Search for the cell housing the specified text and yield its [x, y] center coordinate. 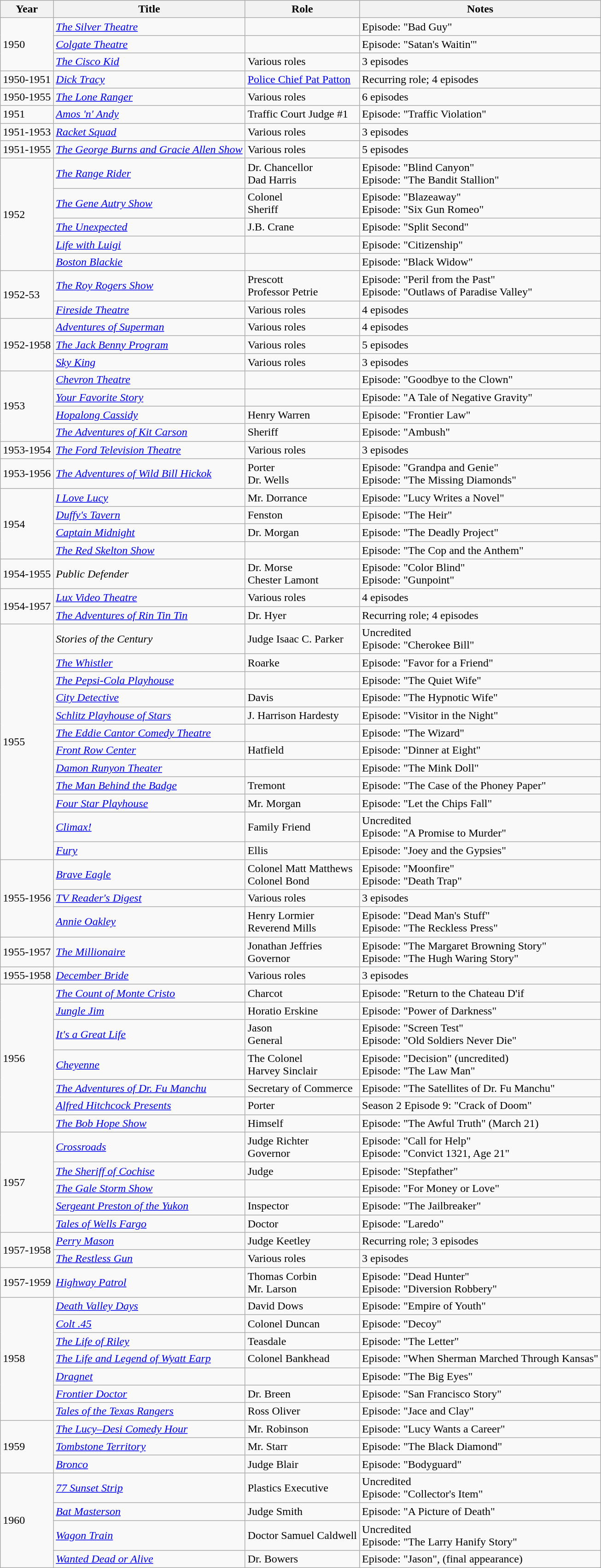
Jonathan JeffriesGovernor [302, 952]
Episode: "The Black Diamond" [480, 1446]
UncreditedEpisode: "A Promise to Murder" [480, 827]
The Silver Theatre [149, 27]
The Jack Benny Program [149, 345]
Wagon Train [149, 1535]
Mr. Morgan [302, 803]
The Adventures of Kit Carson [149, 432]
Hopalong Cassidy [149, 415]
Episode: "Stepfather" [480, 1171]
Episode: "A Picture of Death" [480, 1511]
PorterDr. Wells [302, 474]
JasonGeneral [302, 1034]
Henry LormierReverend Mills [302, 922]
Highway Patrol [149, 1282]
The Adventures of Rin Tin Tin [149, 615]
Episode: "Let the Chips Fall" [480, 803]
Episode: "The Letter" [480, 1341]
TV Reader's Digest [149, 898]
1953-1956 [27, 474]
The Bob Hope Show [149, 1123]
1955-1958 [27, 976]
Episode: "Dinner at Eight" [480, 750]
Tales of Wells Fargo [149, 1224]
Chevron Theatre [149, 380]
Fenston [302, 515]
1958 [27, 1359]
Judge RichterGovernor [302, 1147]
Episode: "The Hypnotic Wife" [480, 698]
1954 [27, 524]
Family Friend [302, 827]
Dr. Hyer [302, 615]
Episode: "Power of Darkness" [480, 1011]
The Life and Legend of Wyatt Earp [149, 1359]
Four Star Playhouse [149, 803]
1955 [27, 742]
Jungle Jim [149, 1011]
Dragnet [149, 1376]
1952-1958 [27, 345]
Judge [302, 1171]
UncreditedEpisode: "The Larry Hanify Story" [480, 1535]
Episode: "Joey and the Gypsies" [480, 850]
Episode: "The Heir" [480, 515]
Brave Eagle [149, 874]
Episode: "The Case of the Phoney Paper" [480, 785]
Porter [302, 1106]
The Life of Riley [149, 1341]
Captain Midnight [149, 532]
Episode: "Empire of Youth" [480, 1306]
Teasdale [302, 1341]
Your Favorite Story [149, 397]
Horatio Erskine [302, 1011]
The Eddie Cantor Comedy Theatre [149, 733]
The ColonelHarvey Sinclair [302, 1065]
Lux Video Theatre [149, 598]
Colgate Theatre [149, 44]
The Range Rider [149, 173]
6 episodes [480, 97]
Episode: "The Quiet Wife" [480, 680]
The Whistler [149, 663]
The Lone Ranger [149, 97]
Himself [302, 1123]
Year [27, 9]
Colonel Duncan [302, 1324]
1960 [27, 1520]
Episode: "Decoy" [480, 1324]
1953 [27, 406]
Tombstone Territory [149, 1446]
Damon Runyon Theater [149, 768]
Cheyenne [149, 1065]
Episode: "Moonfire"Episode: "Death Trap" [480, 874]
Doctor [302, 1224]
1953-1954 [27, 450]
Episode: "Lucy Writes a Novel" [480, 497]
1959 [27, 1446]
Episode: "The Awful Truth" (March 21) [480, 1123]
Frontier Doctor [149, 1394]
Annie Oakley [149, 922]
Hatfield [302, 750]
Dr. Morgan [302, 532]
Episode: "Goodbye to the Clown" [480, 380]
Traffic Court Judge #1 [302, 114]
Dr. ChancellorDad Harris [302, 173]
The Man Behind the Badge [149, 785]
City Detective [149, 698]
Episode: "The Jailbreaker" [480, 1206]
Alfred Hitchcock Presents [149, 1106]
Fireside Theatre [149, 310]
Episode: "Blind Canyon"Episode: "The Bandit Stallion" [480, 173]
Judge Blair [302, 1464]
Davis [302, 698]
Episode: "Split Second" [480, 227]
1950-1955 [27, 97]
Episode: "Citizenship" [480, 245]
Episode: "San Francisco Story" [480, 1394]
1954-1955 [27, 574]
Judge Keetley [302, 1241]
Episode: "Decision" (uncredited)Episode: "The Law Man" [480, 1065]
Episode: "Jason", (final appearance) [480, 1559]
The Adventures of Dr. Fu Manchu [149, 1088]
1955-1957 [27, 952]
Public Defender [149, 574]
Episode: "Call for Help"Episode: "Convict 1321, Age 21" [480, 1147]
Judge Smith [302, 1511]
The Pepsi-Cola Playhouse [149, 680]
Colonel Matt MatthewsColonel Bond [302, 874]
Colt .45 [149, 1324]
77 Sunset Strip [149, 1488]
Episode: "The Cop and the Anthem" [480, 550]
The Restless Gun [149, 1259]
1951-1953 [27, 132]
Episode: "For Money or Love" [480, 1188]
The Sheriff of Cochise [149, 1171]
Recurring role; 3 episodes [480, 1241]
1954-1957 [27, 607]
Racket Squad [149, 132]
Roarke [302, 663]
Inspector [302, 1206]
Bronco [149, 1464]
Episode: "Lucy Wants a Career" [480, 1429]
Dr. MorseChester Lamont [302, 574]
Episode: "Bad Guy" [480, 27]
Adventures of Superman [149, 327]
1951 [27, 114]
Episode: "The Wizard" [480, 733]
Ellis [302, 850]
Colonel Bankhead [302, 1359]
Dick Tracy [149, 79]
Secretary of Commerce [302, 1088]
The Millionaire [149, 952]
PrescottProfessor Petrie [302, 286]
ColonelSheriff [302, 203]
J. Harrison Hardesty [302, 715]
Episode: "Traffic Violation" [480, 114]
Sheriff [302, 432]
The Unexpected [149, 227]
Wanted Dead or Alive [149, 1559]
The Gene Autry Show [149, 203]
The Ford Television Theatre [149, 450]
Episode: "Black Widow" [480, 262]
The Roy Rogers Show [149, 286]
Episode: "Blazeaway"Episode: "Six Gun Romeo" [480, 203]
Title [149, 9]
December Bride [149, 976]
UncreditedEpisode: "Cherokee Bill" [480, 639]
Crossroads [149, 1147]
Charcot [302, 993]
Front Row Center [149, 750]
Thomas CorbinMr. Larson [302, 1282]
1957-1959 [27, 1282]
Bat Masterson [149, 1511]
Sergeant Preston of the Yukon [149, 1206]
1957 [27, 1182]
1957-1958 [27, 1250]
J.B. Crane [302, 227]
Stories of the Century [149, 639]
1950-1951 [27, 79]
Amos 'n' Andy [149, 114]
Episode: "Dead Man's Stuff"Episode: "The Reckless Press" [480, 922]
The Red Skelton Show [149, 550]
Episode: "Laredo" [480, 1224]
Episode: "The Satellites of Dr. Fu Manchu" [480, 1088]
Episode: "Grandpa and Genie"Episode: "The Missing Diamonds" [480, 474]
David Dows [302, 1306]
The Lucy–Desi Comedy Hour [149, 1429]
Episode: "The Mink Doll" [480, 768]
Doctor Samuel Caldwell [302, 1535]
Plastics Executive [302, 1488]
The George Burns and Gracie Allen Show [149, 149]
Episode: "Peril from the Past"Episode: "Outlaws of Paradise Valley" [480, 286]
Episode: "Visitor in the Night" [480, 715]
Episode: "A Tale of Negative Gravity" [480, 397]
UncreditedEpisode: "Collector's Item" [480, 1488]
Mr. Dorrance [302, 497]
Episode: "The Margaret Browning Story"Episode: "The Hugh Waring Story" [480, 952]
Notes [480, 9]
Episode: "Bodyguard" [480, 1464]
Judge Isaac C. Parker [302, 639]
Dr. Breen [302, 1394]
Dr. Bowers [302, 1559]
Episode: "Dead Hunter"Episode: "Diversion Robbery" [480, 1282]
Episode: "Jace and Clay" [480, 1411]
The Count of Monte Cristo [149, 993]
Sky King [149, 362]
Mr. Starr [302, 1446]
Fury [149, 850]
Episode: "Return to the Chateau D'if [480, 993]
1955-1956 [27, 898]
The Cisco Kid [149, 62]
Death Valley Days [149, 1306]
Episode: "Frontier Law" [480, 415]
The Gale Storm Show [149, 1188]
Tales of the Texas Rangers [149, 1411]
Mr. Robinson [302, 1429]
The Adventures of Wild Bill Hickok [149, 474]
Season 2 Episode 9: "Crack of Doom" [480, 1106]
Climax! [149, 827]
Episode: "Color Blind"Episode: "Gunpoint" [480, 574]
1956 [27, 1058]
Episode: "Ambush" [480, 432]
Police Chief Pat Patton [302, 79]
Role [302, 9]
Life with Luigi [149, 245]
Tremont [302, 785]
It's a Great Life [149, 1034]
1950 [27, 44]
1952 [27, 214]
Episode: "Screen Test"Episode: "Old Soldiers Never Die" [480, 1034]
Boston Blackie [149, 262]
Henry Warren [302, 415]
Episode: "The Big Eyes" [480, 1376]
1951-1955 [27, 149]
Schlitz Playhouse of Stars [149, 715]
1952-53 [27, 295]
I Love Lucy [149, 497]
Episode: "When Sherman Marched Through Kansas" [480, 1359]
Episode: "The Deadly Project" [480, 532]
Perry Mason [149, 1241]
Episode: "Satan's Waitin'" [480, 44]
Duffy's Tavern [149, 515]
Ross Oliver [302, 1411]
Episode: "Favor for a Friend" [480, 663]
